Return the [X, Y] coordinate for the center point of the cell that contains the specified text.  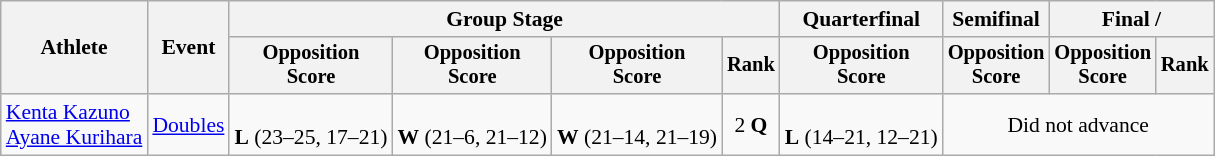
Did not advance [1078, 124]
L (23–25, 17–21) [310, 124]
Event [188, 48]
W (21–6, 21–12) [472, 124]
Group Stage [504, 19]
Kenta KazunoAyane Kurihara [74, 124]
2 Q [751, 124]
Quarterfinal [862, 19]
Semifinal [996, 19]
Final / [1131, 19]
Doubles [188, 124]
Athlete [74, 48]
L (14–21, 12–21) [862, 124]
W (21–14, 21–19) [637, 124]
